Search for the cell housing the specified text and yield its [X, Y] center coordinate. 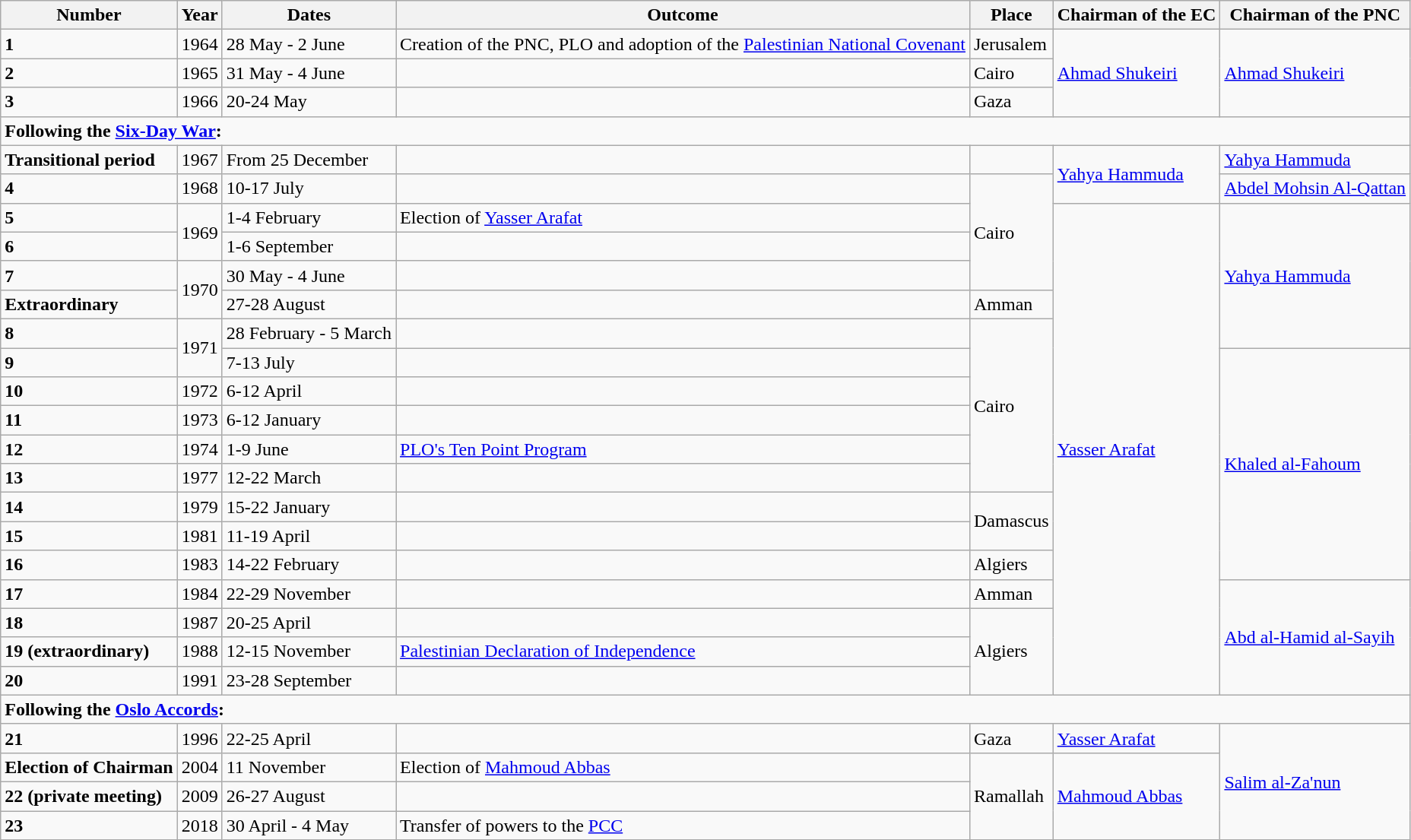
1969 [199, 232]
19 (extraordinary) [89, 651]
11-19 April [309, 536]
Following the Six-Day War: [705, 131]
15-22 January [309, 507]
12 [89, 449]
1984 [199, 594]
21 [89, 738]
Creation of the PNC, PLO and adoption of the Palestinian National Covenant [683, 44]
15 [89, 536]
2009 [199, 796]
Election of Yasser Arafat [683, 217]
2004 [199, 767]
27-28 August [309, 304]
26-27 August [309, 796]
20 [89, 680]
Number [89, 15]
4 [89, 189]
1983 [199, 565]
1987 [199, 623]
2 [89, 73]
18 [89, 623]
10 [89, 391]
22 (private meeting) [89, 796]
1965 [199, 73]
Chairman of the PNC [1315, 15]
6-12 April [309, 391]
1981 [199, 536]
Transitional period [89, 160]
1996 [199, 738]
Chairman of the EC [1137, 15]
14 [89, 507]
1974 [199, 449]
20-25 April [309, 623]
10-17 July [309, 189]
Place [1011, 15]
6-12 January [309, 420]
Salim al-Za'nun [1315, 781]
1991 [199, 680]
1-9 June [309, 449]
9 [89, 363]
1973 [199, 420]
28 February - 5 March [309, 333]
Following the Oslo Accords: [705, 709]
Year [199, 15]
1972 [199, 391]
1977 [199, 478]
Outcome [683, 15]
1-6 September [309, 246]
8 [89, 333]
PLO's Ten Point Program [683, 449]
7 [89, 275]
17 [89, 594]
Dates [309, 15]
1970 [199, 290]
1988 [199, 651]
30 May - 4 June [309, 275]
12-15 November [309, 651]
23-28 September [309, 680]
Damascus [1011, 521]
2018 [199, 825]
Ramallah [1011, 796]
30 April - 4 May [309, 825]
1 [89, 44]
Jerusalem [1011, 44]
13 [89, 478]
1968 [199, 189]
1-4 February [309, 217]
Khaled al-Fahoum [1315, 464]
22-25 April [309, 738]
31 May - 4 June [309, 73]
20-24 May [309, 102]
Abdel Mohsin Al-Qattan [1315, 189]
5 [89, 217]
11 [89, 420]
1966 [199, 102]
Mahmoud Abbas [1137, 796]
1979 [199, 507]
22-29 November [309, 594]
14-22 February [309, 565]
Abd al-Hamid al-Sayih [1315, 637]
6 [89, 246]
1964 [199, 44]
Election of Mahmoud Abbas [683, 767]
Election of Chairman [89, 767]
23 [89, 825]
1967 [199, 160]
From 25 December [309, 160]
1971 [199, 347]
Transfer of powers to the PCC [683, 825]
16 [89, 565]
7-13 July [309, 363]
3 [89, 102]
Palestinian Declaration of Independence [683, 651]
12-22 March [309, 478]
28 May - 2 June [309, 44]
11 November [309, 767]
Extraordinary [89, 304]
